Pinpoint the cell where the given text exists, returning its (X, Y) midpoint coordinate. 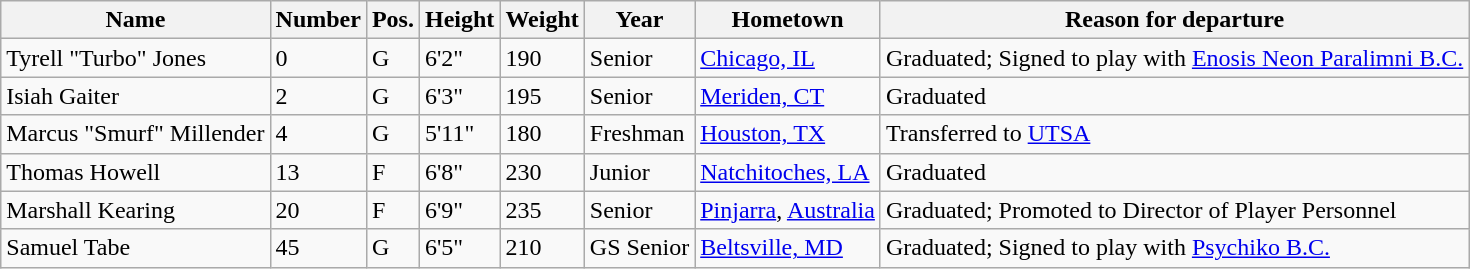
13 (318, 172)
5'11" (459, 134)
6'2" (459, 58)
195 (542, 96)
Isiah Gaiter (136, 96)
Reason for departure (1174, 20)
Pinjarra, Australia (788, 210)
Tyrell "Turbo" Jones (136, 58)
Thomas Howell (136, 172)
230 (542, 172)
Pos. (392, 20)
Meriden, CT (788, 96)
2 (318, 96)
GS Senior (639, 248)
6'8" (459, 172)
Freshman (639, 134)
0 (318, 58)
190 (542, 58)
6'5" (459, 248)
Weight (542, 20)
6'3" (459, 96)
Beltsville, MD (788, 248)
Chicago, IL (788, 58)
Hometown (788, 20)
Transferred to UTSA (1174, 134)
Samuel Tabe (136, 248)
20 (318, 210)
Graduated; Promoted to Director of Player Personnel (1174, 210)
180 (542, 134)
235 (542, 210)
Number (318, 20)
Marshall Kearing (136, 210)
6'9" (459, 210)
Marcus "Smurf" Millender (136, 134)
Graduated; Signed to play with Psychiko B.C. (1174, 248)
4 (318, 134)
Natchitoches, LA (788, 172)
210 (542, 248)
Height (459, 20)
Houston, TX (788, 134)
45 (318, 248)
Junior (639, 172)
Year (639, 20)
Graduated; Signed to play with Enosis Neon Paralimni B.C. (1174, 58)
Name (136, 20)
